From the cell containing the given text, extract its center point as (X, Y) coordinate. 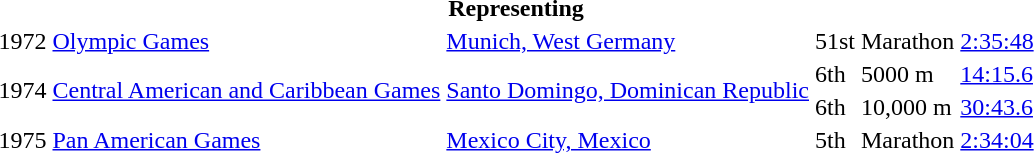
10,000 m (908, 107)
Central American and Caribbean Games (246, 90)
5000 m (908, 74)
Olympic Games (246, 41)
Munich, West Germany (628, 41)
Marathon (908, 41)
51st (834, 41)
Santo Domingo, Dominican Republic (628, 90)
